Extract the (X, Y) coordinate from the center of the cell holding the provided text.  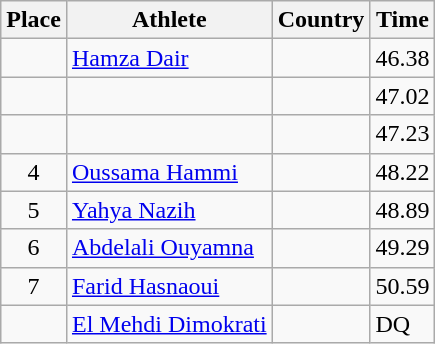
Country (321, 20)
4 (34, 172)
DQ (402, 324)
Farid Hasnaoui (169, 286)
Athlete (169, 20)
48.89 (402, 210)
47.23 (402, 134)
50.59 (402, 286)
Abdelali Ouyamna (169, 248)
6 (34, 248)
El Mehdi Dimokrati (169, 324)
48.22 (402, 172)
Hamza Dair (169, 58)
Yahya Nazih (169, 210)
47.02 (402, 96)
Place (34, 20)
46.38 (402, 58)
Oussama Hammi (169, 172)
Time (402, 20)
5 (34, 210)
49.29 (402, 248)
7 (34, 286)
